Scan for the cell matching the given text and deliver its [x, y] coordinate at center. 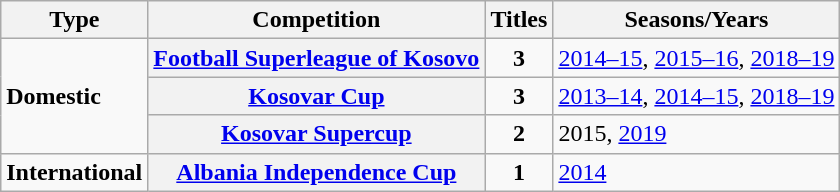
2014–15, 2015–16, 2018–19 [696, 58]
2013–14, 2014–15, 2018–19 [696, 96]
2014 [696, 172]
2015, 2019 [696, 134]
2 [519, 134]
Kosovar Supercup [316, 134]
Football Superleague of Kosovo [316, 58]
Competition [316, 20]
Domestic [74, 96]
Seasons/Years [696, 20]
International [74, 172]
Albania Independence Cup [316, 172]
1 [519, 172]
Titles [519, 20]
Type [74, 20]
Kosovar Cup [316, 96]
